Scan for the cell matching the given text and deliver its (X, Y) coordinate at center. 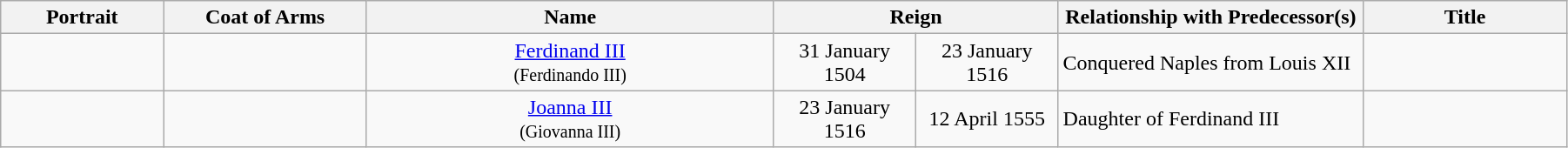
31 January 1504 (845, 63)
Title (1465, 17)
Reign (915, 17)
Portrait (82, 17)
12 April 1555 (987, 118)
Name (569, 17)
Daughter of Ferdinand III (1211, 118)
Coat of Arms (265, 17)
Joanna III (Giovanna III) (569, 118)
Conquered Naples from Louis XII (1211, 63)
Relationship with Predecessor(s) (1211, 17)
Ferdinand III (Ferdinando III) (569, 63)
